For the text-containing cell, return its midpoint in [x, y] coordinate format. 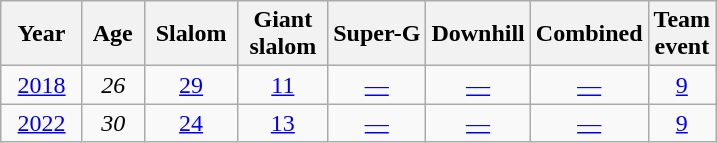
2018 [42, 85]
24 [191, 123]
Year [42, 34]
11 [283, 85]
29 [191, 85]
Giant slalom [283, 34]
2022 [42, 123]
Downhill [478, 34]
26 [113, 85]
Super-G [377, 34]
Slalom [191, 34]
13 [283, 123]
Teamevent [682, 34]
Age [113, 34]
30 [113, 123]
Combined [589, 34]
